Capture the cell that displays the provided text and extract its [x, y] central coordinate. 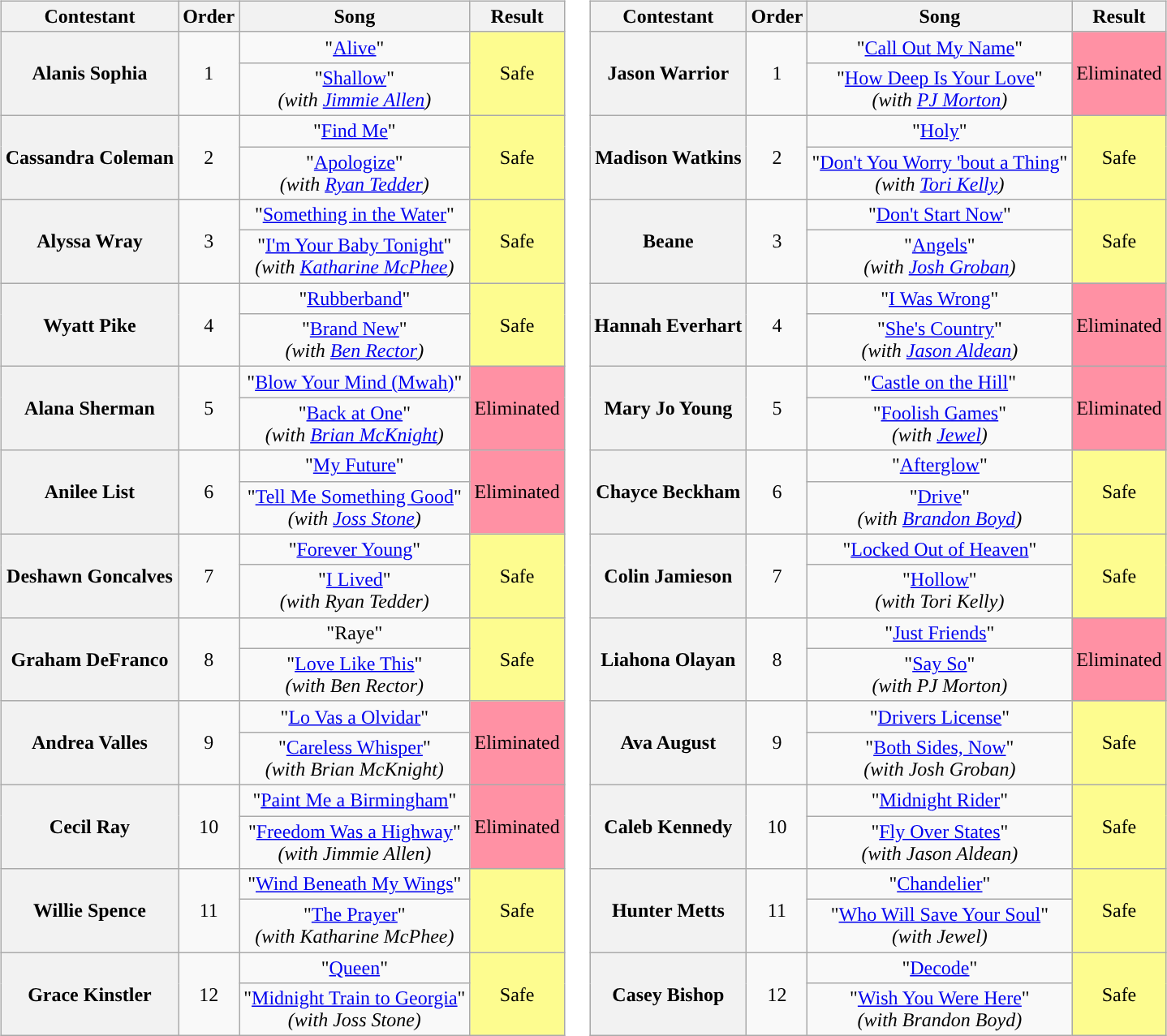
"Don't You Worry 'bout a Thing"(with Tori Kelly) [940, 172]
Graham DeFranco [89, 659]
"How Deep Is Your Love"(with PJ Morton) [940, 89]
"Brand New"(with Ben Rector) [355, 341]
Beane [669, 242]
"Apologize"(with Ryan Tedder) [355, 172]
"Decode" [940, 968]
"Both Sides, Now"(with Josh Groban) [940, 758]
"Lo Vas a Olvidar" [355, 716]
Colin Jamieson [669, 576]
"Call Out My Name" [940, 47]
"Queen" [355, 968]
"My Future" [355, 466]
Alana Sherman [89, 409]
Alanis Sophia [89, 73]
"Holy" [940, 131]
"Drivers License" [940, 716]
"Fly Over States"(with Jason Aldean) [940, 842]
Cassandra Coleman [89, 157]
Deshawn Goncalves [89, 576]
Caleb Kennedy [669, 826]
"Foolish Games"(with Jewel) [940, 423]
"Locked Out of Heaven" [940, 549]
"Freedom Was a Highway"(with Jimmie Allen) [355, 842]
"Midnight Train to Georgia"(with Joss Stone) [355, 1009]
"Raye" [355, 633]
"Chandelier" [940, 884]
"Say So"(with PJ Morton) [940, 675]
"Midnight Rider" [940, 800]
"Castle on the Hill" [940, 382]
"Alive" [355, 47]
"I'm Your Baby Tonight"(with Katharine McPhee) [355, 256]
Willie Spence [89, 910]
"Careless Whisper"(with Brian McKnight) [355, 758]
Casey Bishop [669, 995]
Cecil Ray [89, 826]
"Tell Me Something Good"(with Joss Stone) [355, 508]
Hunter Metts [669, 910]
"Afterglow" [940, 466]
"Who Will Save Your Soul"(with Jewel) [940, 926]
Wyatt Pike [89, 325]
Chayce Beckham [669, 492]
"Rubberband" [355, 299]
"Shallow"(with Jimmie Allen) [355, 89]
"Wish You Were Here"(with Brandon Boyd) [940, 1009]
Hannah Everhart [669, 325]
"Paint Me a Birmingham" [355, 800]
Ava August [669, 743]
"Find Me" [355, 131]
"I Was Wrong" [940, 299]
Liahona Olayan [669, 659]
Alyssa Wray [89, 242]
"Love Like This"(with Ben Rector) [355, 675]
"She's Country"(with Jason Aldean) [940, 341]
Andrea Valles [89, 743]
Grace Kinstler [89, 995]
"Back at One"(with Brian McKnight) [355, 423]
"Angels"(with Josh Groban) [940, 256]
"Just Friends" [940, 633]
"Blow Your Mind (Mwah)" [355, 382]
"I Lived"(with Ryan Tedder) [355, 591]
"Forever Young" [355, 549]
Jason Warrior [669, 73]
"The Prayer"(with Katharine McPhee) [355, 926]
"Wind Beneath My Wings" [355, 884]
Mary Jo Young [669, 409]
"Don't Start Now" [940, 215]
"Hollow"(with Tori Kelly) [940, 591]
"Drive"(with Brandon Boyd) [940, 508]
"Something in the Water" [355, 215]
Madison Watkins [669, 157]
Anilee List [89, 492]
